Return the [x, y] coordinate for the center point of the cell that contains the specified text.  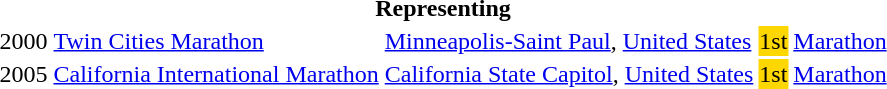
Minneapolis-Saint Paul, United States [569, 41]
Twin Cities Marathon [216, 41]
California International Marathon [216, 74]
California State Capitol, United States [569, 74]
